Return the [X, Y] coordinate for the center point of the cell that contains the specified text.  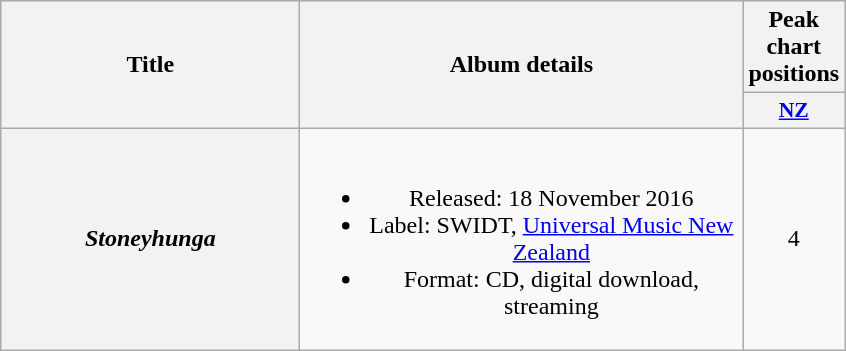
Released: 18 November 2016Label: SWIDT, Universal Music New ZealandFormat: CD, digital download, streaming [522, 238]
Peak chart positions [794, 47]
Album details [522, 65]
4 [794, 238]
Stoneyhunga [150, 238]
NZ [794, 111]
Title [150, 65]
